Scan for the cell matching the given text and deliver its [x, y] coordinate at center. 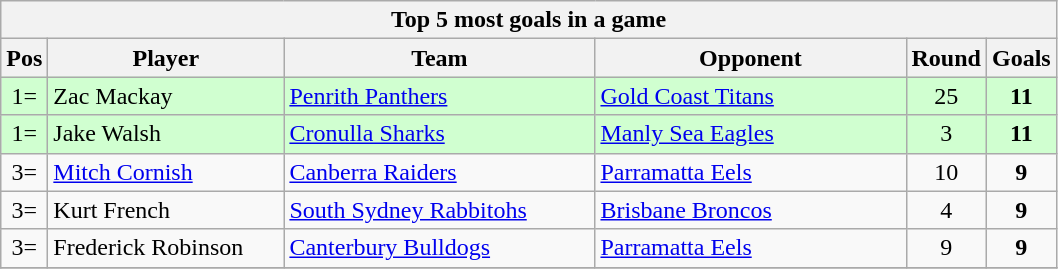
Round [946, 58]
Mitch Cornish [166, 172]
Manly Sea Eagles [750, 134]
Jake Walsh [166, 134]
Gold Coast Titans [750, 96]
South Sydney Rabbitohs [440, 210]
4 [946, 210]
Frederick Robinson [166, 248]
Player [166, 58]
Kurt French [166, 210]
Canterbury Bulldogs [440, 248]
Brisbane Broncos [750, 210]
Cronulla Sharks [440, 134]
Pos [24, 58]
25 [946, 96]
Penrith Panthers [440, 96]
Goals [1021, 58]
Zac Mackay [166, 96]
3 [946, 134]
Canberra Raiders [440, 172]
Opponent [750, 58]
10 [946, 172]
Team [440, 58]
Top 5 most goals in a game [528, 20]
